Output the (x, y) coordinate of the center of the cell containing the given text.  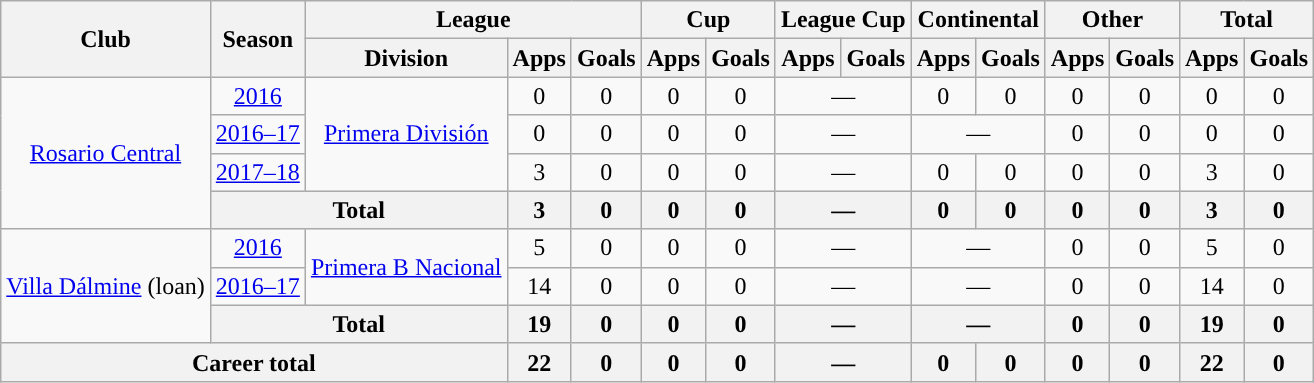
Club (106, 39)
League (473, 20)
Rosario Central (106, 153)
Cup (708, 20)
Villa Dálmine (loan) (106, 286)
Division (406, 58)
2017–18 (258, 172)
League Cup (843, 20)
Continental (978, 20)
Career total (254, 362)
Primera División (406, 134)
Primera B Nacional (406, 267)
Other (1112, 20)
Season (258, 39)
